Extract the [x, y] coordinate from the center of the cell holding the provided text.  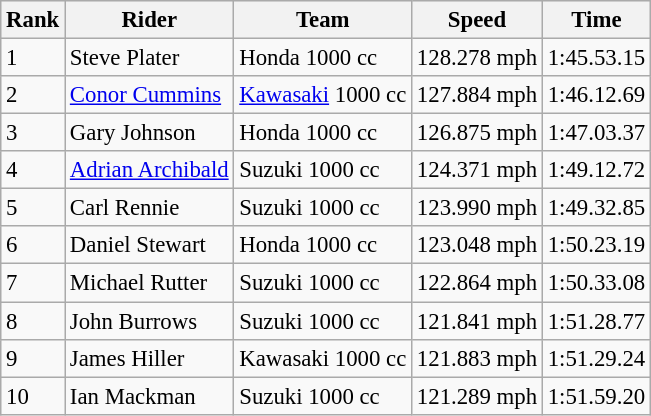
Carl Rennie [150, 208]
Rider [150, 20]
121.289 mph [478, 396]
2 [33, 95]
Conor Cummins [150, 95]
5 [33, 208]
1:50.33.08 [596, 283]
1:51.29.24 [596, 358]
124.371 mph [478, 170]
128.278 mph [478, 58]
1:49.12.72 [596, 170]
1:49.32.85 [596, 208]
121.841 mph [478, 321]
123.990 mph [478, 208]
121.883 mph [478, 358]
10 [33, 396]
Daniel Stewart [150, 245]
1:51.59.20 [596, 396]
1 [33, 58]
1:46.12.69 [596, 95]
Gary Johnson [150, 133]
James Hiller [150, 358]
6 [33, 245]
4 [33, 170]
Ian Mackman [150, 396]
Rank [33, 20]
123.048 mph [478, 245]
1:50.23.19 [596, 245]
9 [33, 358]
122.864 mph [478, 283]
1:47.03.37 [596, 133]
John Burrows [150, 321]
Michael Rutter [150, 283]
127.884 mph [478, 95]
3 [33, 133]
Adrian Archibald [150, 170]
Steve Plater [150, 58]
1:51.28.77 [596, 321]
8 [33, 321]
Speed [478, 20]
7 [33, 283]
126.875 mph [478, 133]
Time [596, 20]
1:45.53.15 [596, 58]
Team [323, 20]
